From the cell containing the given text, extract its center point as [x, y] coordinate. 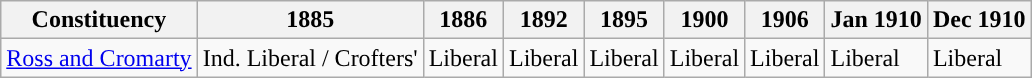
1885 [310, 20]
Dec 1910 [979, 20]
1906 [785, 20]
1886 [463, 20]
Ind. Liberal / Crofters' [310, 58]
Constituency [99, 20]
Ross and Cromarty [99, 58]
1895 [624, 20]
1892 [543, 20]
1900 [704, 20]
Jan 1910 [876, 20]
